Search for the cell housing the specified text and yield its [X, Y] center coordinate. 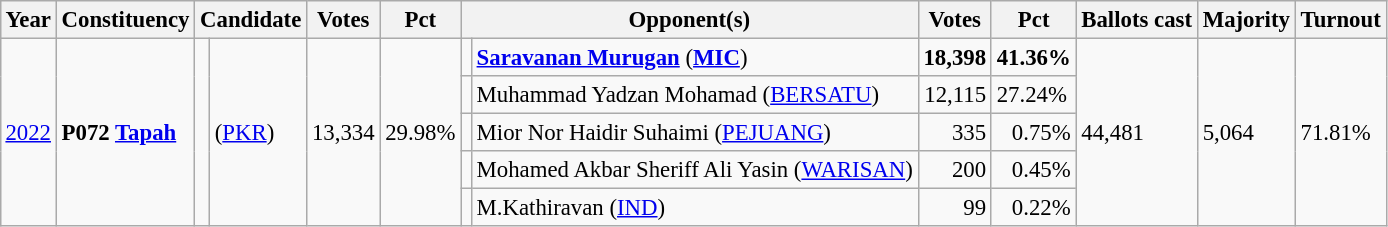
2022 [28, 132]
44,481 [1136, 132]
Constituency [125, 20]
12,115 [954, 95]
Mohamed Akbar Sheriff Ali Yasin (WARISAN) [694, 170]
M.Kathiravan (IND) [694, 208]
Ballots cast [1136, 20]
71.81% [1340, 132]
29.98% [420, 132]
Mior Nor Haidir Suhaimi (PEJUANG) [694, 133]
0.22% [1034, 208]
Saravanan Murugan (MIC) [694, 57]
5,064 [1246, 132]
99 [954, 208]
18,398 [954, 57]
Turnout [1340, 20]
Opponent(s) [690, 20]
200 [954, 170]
Muhammad Yadzan Mohamad (BERSATU) [694, 95]
P072 Tapah [125, 132]
41.36% [1034, 57]
13,334 [344, 132]
(PKR) [258, 132]
Candidate [251, 20]
0.45% [1034, 170]
Year [28, 20]
0.75% [1034, 133]
Majority [1246, 20]
27.24% [1034, 95]
335 [954, 133]
